Identify which cell holds the provided text, then report its (x, y) central coordinate. 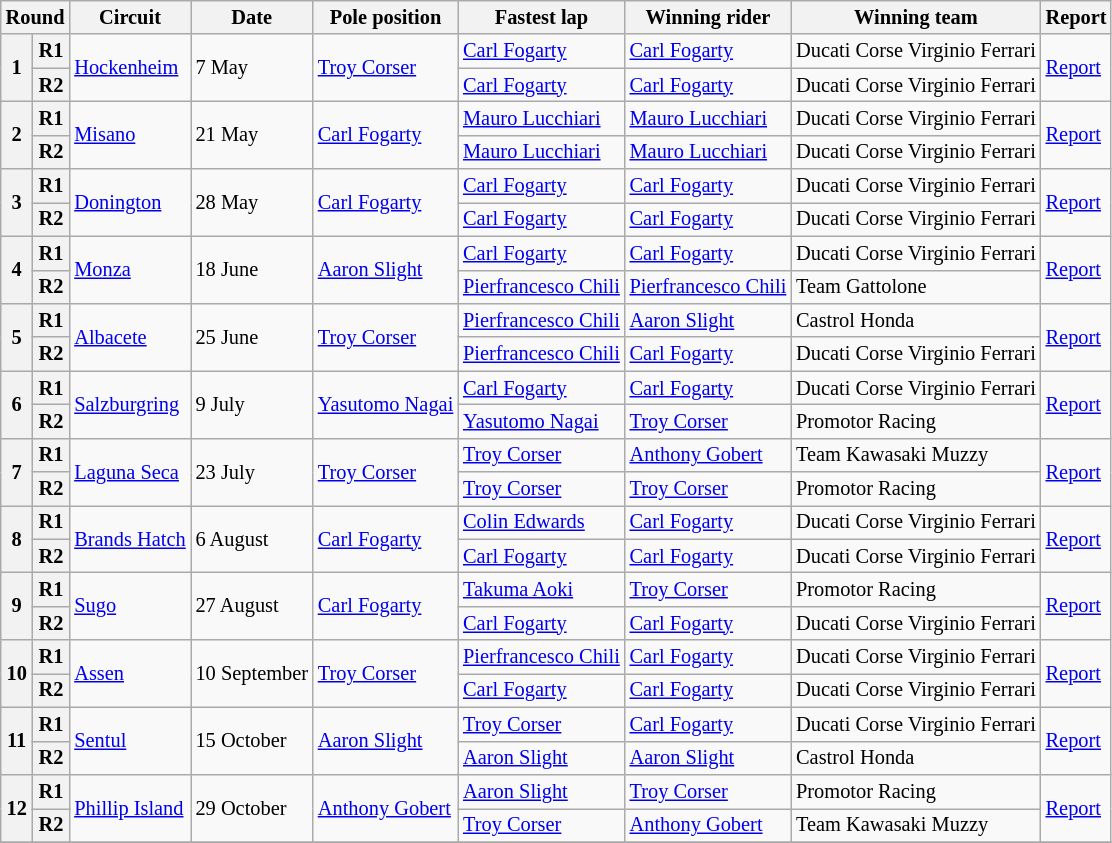
Hockenheim (130, 68)
Circuit (130, 17)
1 (17, 68)
4 (17, 270)
7 May (252, 68)
Assen (130, 674)
Team Gattolone (916, 287)
10 (17, 674)
9 July (252, 404)
Date (252, 17)
Colin Edwards (541, 522)
29 October (252, 808)
Albacete (130, 336)
23 July (252, 472)
Monza (130, 270)
12 (17, 808)
Brands Hatch (130, 538)
Takuma Aoki (541, 589)
5 (17, 336)
2 (17, 134)
Fastest lap (541, 17)
6 (17, 404)
10 September (252, 674)
Misano (130, 134)
Sentul (130, 740)
3 (17, 202)
Sugo (130, 606)
25 June (252, 336)
Pole position (386, 17)
Donington (130, 202)
Winning rider (708, 17)
18 June (252, 270)
Salzburgring (130, 404)
7 (17, 472)
15 October (252, 740)
Round (36, 17)
Winning team (916, 17)
Laguna Seca (130, 472)
8 (17, 538)
Phillip Island (130, 808)
27 August (252, 606)
9 (17, 606)
11 (17, 740)
6 August (252, 538)
28 May (252, 202)
21 May (252, 134)
